Determine the [x, y] coordinate at the center of the cell enclosing the given text.  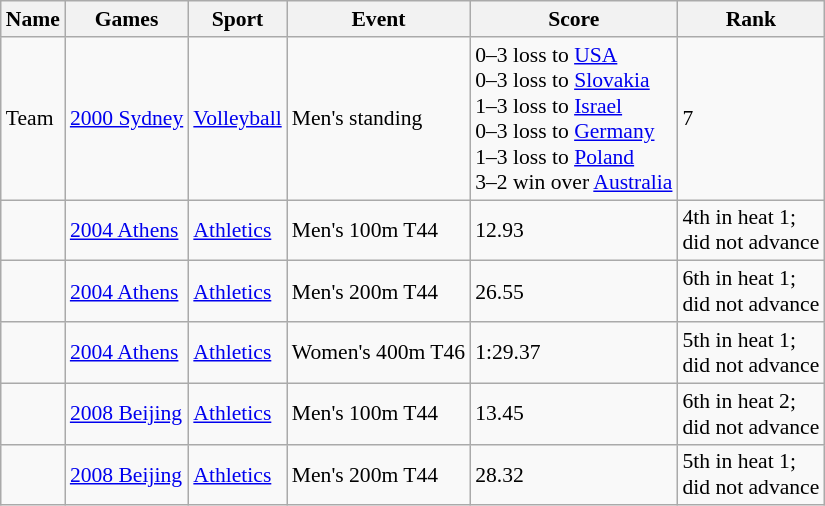
6th in heat 1; did not advance [752, 292]
7 [752, 118]
Men's standing [378, 118]
Women's 400m T46 [378, 352]
Event [378, 19]
4th in heat 1; did not advance [752, 230]
0–3 loss to USA 0–3 loss to Slovakia 1–3 loss to Israel 0–3 loss to Germany 1–3 loss to Poland 3–2 win over Australia [574, 118]
Score [574, 19]
1:29.37 [574, 352]
13.45 [574, 414]
Games [126, 19]
12.93 [574, 230]
6th in heat 2; did not advance [752, 414]
2000 Sydney [126, 118]
28.32 [574, 474]
Team [33, 118]
Volleyball [237, 118]
26.55 [574, 292]
Rank [752, 19]
Name [33, 19]
Sport [237, 19]
